Pinpoint the cell where the given text exists, returning its [x, y] midpoint coordinate. 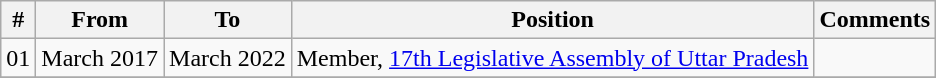
Member, 17th Legislative Assembly of Uttar Pradesh [552, 58]
Comments [875, 20]
To [228, 20]
March 2017 [100, 58]
From [100, 20]
March 2022 [228, 58]
01 [18, 58]
Position [552, 20]
# [18, 20]
